For the text-containing cell, return its midpoint in [x, y] coordinate format. 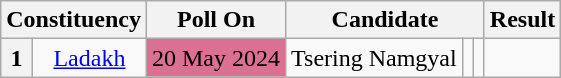
Tsering Namgyal [374, 58]
20 May 2024 [216, 58]
Poll On [216, 20]
Ladakh [89, 58]
1 [17, 58]
Candidate [386, 20]
Result [522, 20]
Constituency [74, 20]
